Scan for the cell matching the given text and deliver its (X, Y) coordinate at center. 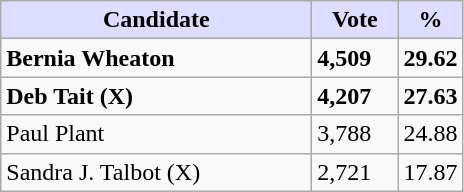
Candidate (156, 20)
Bernia Wheaton (156, 58)
27.63 (430, 96)
Sandra J. Talbot (X) (156, 172)
% (430, 20)
17.87 (430, 172)
Paul Plant (156, 134)
Deb Tait (X) (156, 96)
4,207 (355, 96)
29.62 (430, 58)
2,721 (355, 172)
4,509 (355, 58)
24.88 (430, 134)
3,788 (355, 134)
Vote (355, 20)
